For the text-containing cell, return its midpoint in [X, Y] coordinate format. 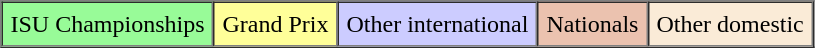
Other international [438, 24]
Nationals [592, 24]
Grand Prix [276, 24]
Other domestic [730, 24]
ISU Championships [108, 24]
